Return (X, Y) of the center of cell containing provided text 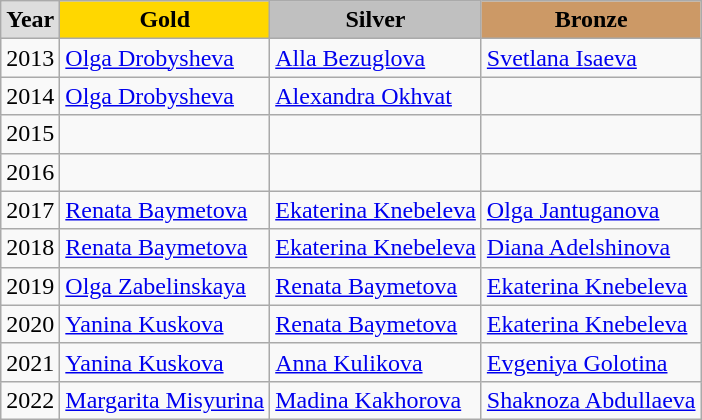
2016 (30, 172)
2014 (30, 96)
Olga Zabelinskaya (165, 286)
Evgeniya Golotina (591, 362)
Olga Jantuganova (591, 210)
Bronze (591, 20)
Margarita Misyurina (165, 400)
Silver (376, 20)
2019 (30, 286)
Year (30, 20)
Alla Bezuglova (376, 58)
2022 (30, 400)
Diana Adelshinova (591, 248)
Madina Kakhorova (376, 400)
2015 (30, 134)
Gold (165, 20)
2020 (30, 324)
2017 (30, 210)
Shaknoza Abdullaeva (591, 400)
2013 (30, 58)
2018 (30, 248)
Svetlana Isaeva (591, 58)
Alexandra Okhvat (376, 96)
Anna Kulikova (376, 362)
2021 (30, 362)
